Return (x, y) of the center of cell containing provided text 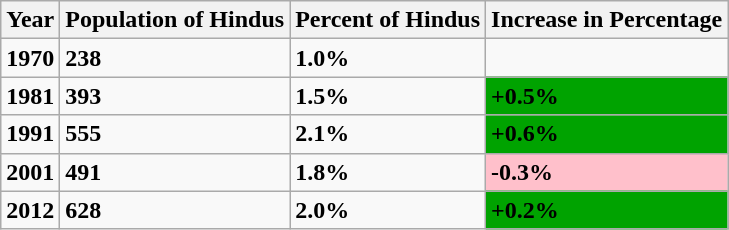
+0.6% (607, 134)
2001 (30, 172)
238 (175, 58)
555 (175, 134)
1.5% (388, 96)
Year (30, 20)
2.1% (388, 134)
1970 (30, 58)
+0.5% (607, 96)
1.8% (388, 172)
Population of Hindus (175, 20)
1991 (30, 134)
2.0% (388, 210)
Increase in Percentage (607, 20)
2012 (30, 210)
1981 (30, 96)
628 (175, 210)
1.0% (388, 58)
393 (175, 96)
Percent of Hindus (388, 20)
+0.2% (607, 210)
-0.3% (607, 172)
491 (175, 172)
